Determine the (x, y) coordinate at the center of the cell enclosing the given text.  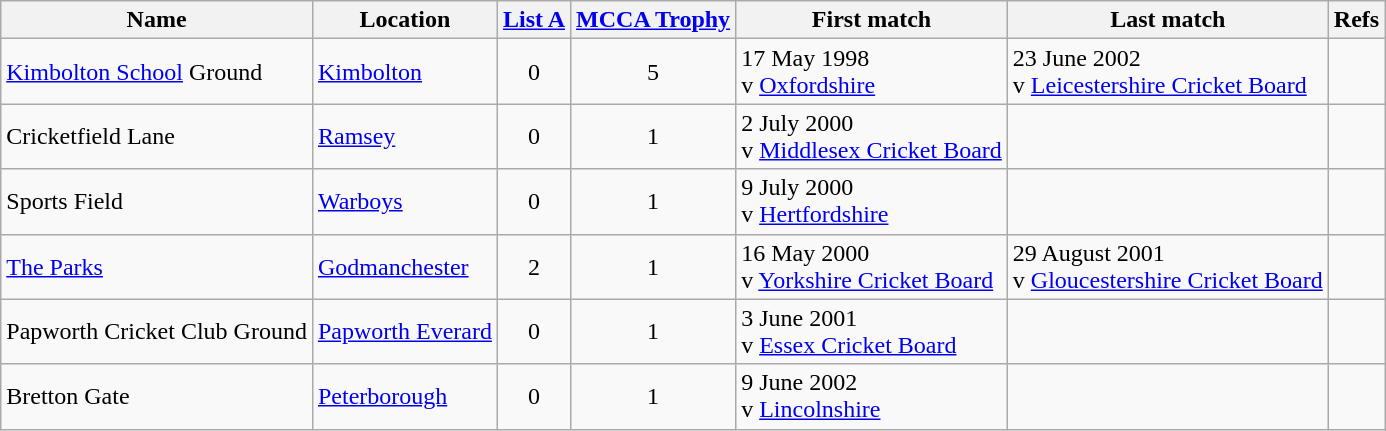
2 July 2000v Middlesex Cricket Board (872, 136)
Godmanchester (404, 266)
Ramsey (404, 136)
List A (534, 20)
9 July 2000v Hertfordshire (872, 202)
Kimbolton School Ground (157, 72)
Name (157, 20)
Papworth Everard (404, 332)
Refs (1356, 20)
Bretton Gate (157, 396)
5 (654, 72)
17 May 1998v Oxfordshire (872, 72)
The Parks (157, 266)
Papworth Cricket Club Ground (157, 332)
MCCA Trophy (654, 20)
Sports Field (157, 202)
2 (534, 266)
29 August 2001v Gloucestershire Cricket Board (1168, 266)
Kimbolton (404, 72)
Cricketfield Lane (157, 136)
Last match (1168, 20)
23 June 2002v Leicestershire Cricket Board (1168, 72)
Warboys (404, 202)
First match (872, 20)
16 May 2000v Yorkshire Cricket Board (872, 266)
Location (404, 20)
Peterborough (404, 396)
9 June 2002v Lincolnshire (872, 396)
3 June 2001v Essex Cricket Board (872, 332)
